For the text-containing cell, return its midpoint in [x, y] coordinate format. 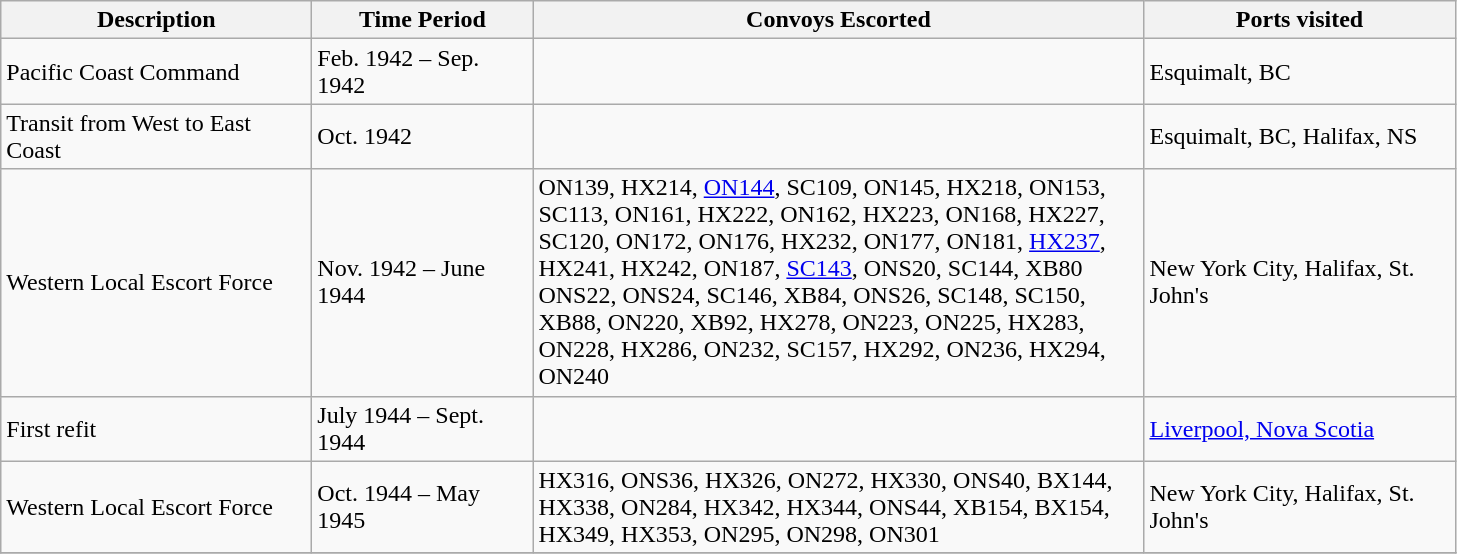
First refit [156, 428]
Oct. 1942 [422, 136]
Transit from West to East Coast [156, 136]
Feb. 1942 – Sep. 1942 [422, 72]
July 1944 – Sept. 1944 [422, 428]
Convoys Escorted [838, 20]
Nov. 1942 – June 1944 [422, 282]
Oct. 1944 – May 1945 [422, 507]
HX316, ONS36, HX326, ON272, HX330, ONS40, BX144, HX338, ON284, HX342, HX344, ONS44, XB154, BX154, HX349, HX353, ON295, ON298, ON301 [838, 507]
Pacific Coast Command [156, 72]
Time Period [422, 20]
Esquimalt, BC [1300, 72]
Ports visited [1300, 20]
Description [156, 20]
Esquimalt, BC, Halifax, NS [1300, 136]
Liverpool, Nova Scotia [1300, 428]
